Capture the cell that displays the provided text and extract its (X, Y) central coordinate. 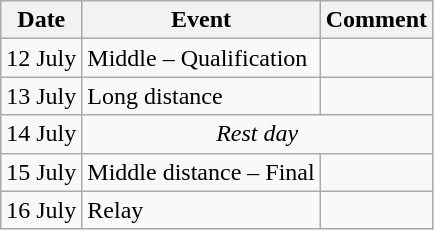
Relay (201, 210)
12 July (42, 58)
13 July (42, 96)
Middle – Qualification (201, 58)
Date (42, 20)
15 July (42, 172)
Event (201, 20)
16 July (42, 210)
14 July (42, 134)
Middle distance – Final (201, 172)
Rest day (258, 134)
Comment (376, 20)
Long distance (201, 96)
